Scan for the cell matching the given text and deliver its (X, Y) coordinate at center. 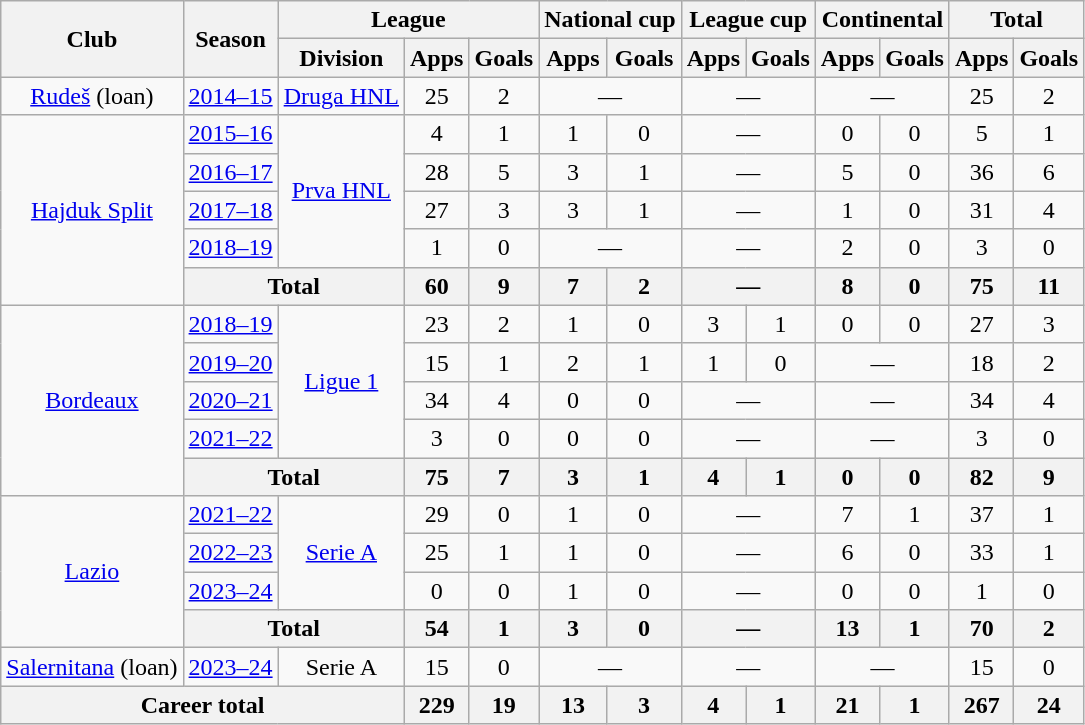
Druga HNL (341, 96)
2017–18 (230, 210)
Lazio (92, 572)
Division (341, 58)
Club (92, 39)
33 (981, 553)
18 (981, 362)
2020–21 (230, 400)
8 (847, 286)
54 (437, 629)
Rudeš (loan) (92, 96)
League (408, 20)
36 (981, 172)
Bordeaux (92, 400)
28 (437, 172)
23 (437, 324)
229 (437, 705)
National cup (610, 20)
Ligue 1 (341, 381)
2014–15 (230, 96)
37 (981, 515)
21 (847, 705)
70 (981, 629)
Salernitana (loan) (92, 667)
60 (437, 286)
82 (981, 477)
Continental (882, 20)
Career total (203, 705)
29 (437, 515)
2022–23 (230, 553)
2015–16 (230, 134)
267 (981, 705)
Prva HNL (341, 191)
Season (230, 39)
24 (1049, 705)
Hajduk Split (92, 210)
League cup (748, 20)
11 (1049, 286)
31 (981, 210)
2019–20 (230, 362)
2016–17 (230, 172)
19 (504, 705)
